Provide the (x, y) coordinate of the cell's center where the given text is located.  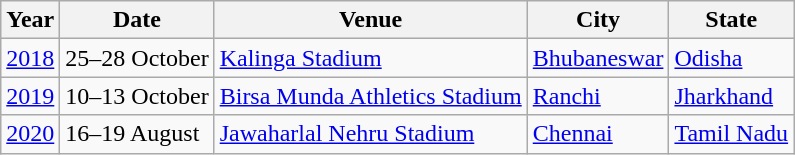
State (732, 20)
Ranchi (598, 96)
Jharkhand (732, 96)
2018 (30, 58)
25–28 October (137, 58)
Year (30, 20)
Tamil Nadu (732, 134)
2020 (30, 134)
City (598, 20)
Jawaharlal Nehru Stadium (370, 134)
2019 (30, 96)
Odisha (732, 58)
Birsa Munda Athletics Stadium (370, 96)
10–13 October (137, 96)
Bhubaneswar (598, 58)
16–19 August (137, 134)
Chennai (598, 134)
Venue (370, 20)
Date (137, 20)
Kalinga Stadium (370, 58)
